For the text-containing cell, return its midpoint in (x, y) coordinate format. 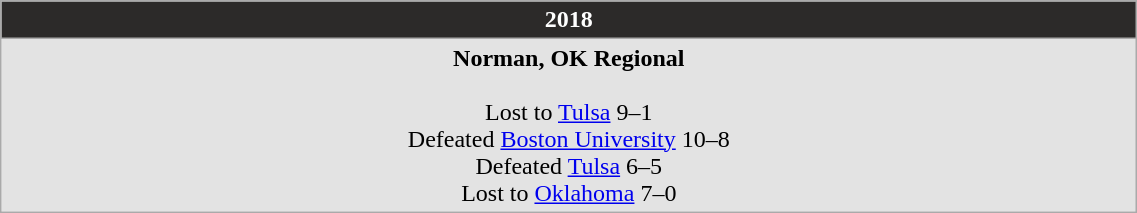
2018 (569, 20)
Norman, OK RegionalLost to Tulsa 9–1 Defeated Boston University 10–8 Defeated Tulsa 6–5 Lost to Oklahoma 7–0 (569, 126)
